Scan for the cell matching the given text and deliver its [X, Y] coordinate at center. 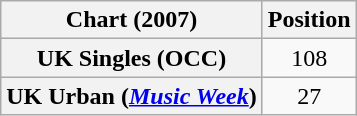
108 [309, 58]
UK Urban (Music Week) [132, 96]
UK Singles (OCC) [132, 58]
Position [309, 20]
27 [309, 96]
Chart (2007) [132, 20]
